Identify which cell holds the provided text, then report its [x, y] central coordinate. 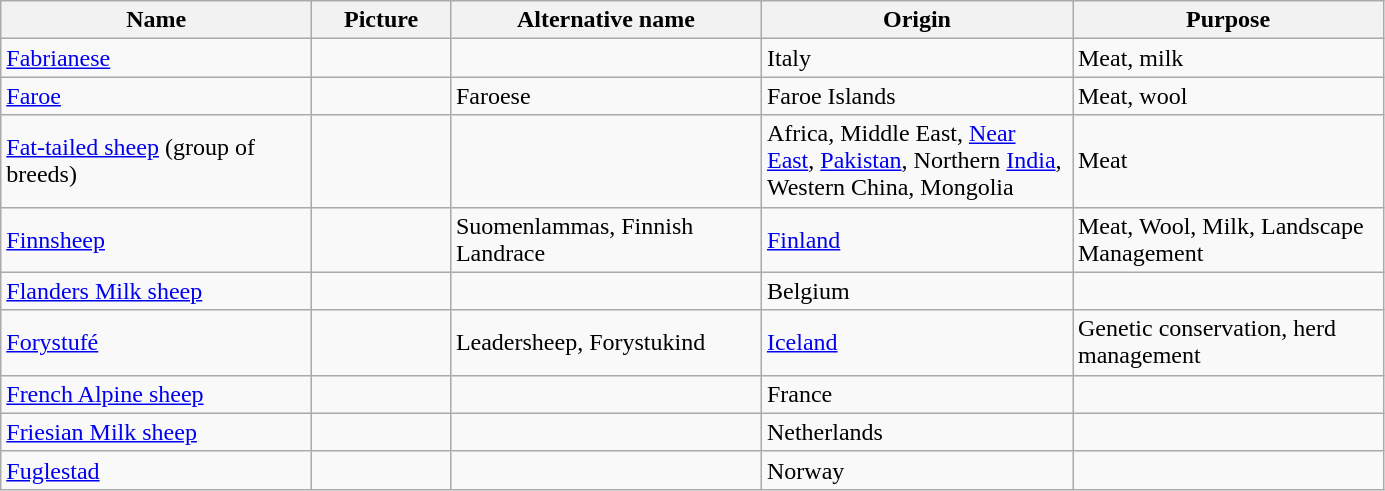
Purpose [1228, 20]
Forystufé [156, 342]
Faroese [606, 96]
Alternative name [606, 20]
Finnsheep [156, 240]
Picture [382, 20]
Origin [916, 20]
Leadersheep, Forystukind [606, 342]
Norway [916, 470]
Meat [1228, 161]
French Alpine sheep [156, 394]
Iceland [916, 342]
Name [156, 20]
Faroe Islands [916, 96]
Friesian Milk sheep [156, 432]
Fat-tailed sheep (group of breeds) [156, 161]
Suomenlammas, Finnish Landrace [606, 240]
Meat, milk [1228, 58]
Meat, Wool, Milk, Landscape Management [1228, 240]
Meat, wool [1228, 96]
Netherlands [916, 432]
Genetic conservation, herd management [1228, 342]
Africa, Middle East, Near East, Pakistan, Northern India, Western China, Mongolia [916, 161]
Faroe [156, 96]
France [916, 394]
Finland [916, 240]
Italy [916, 58]
Fuglestad [156, 470]
Flanders Milk sheep [156, 291]
Belgium [916, 291]
Fabrianese [156, 58]
